Identify which cell holds the provided text, then report its [X, Y] central coordinate. 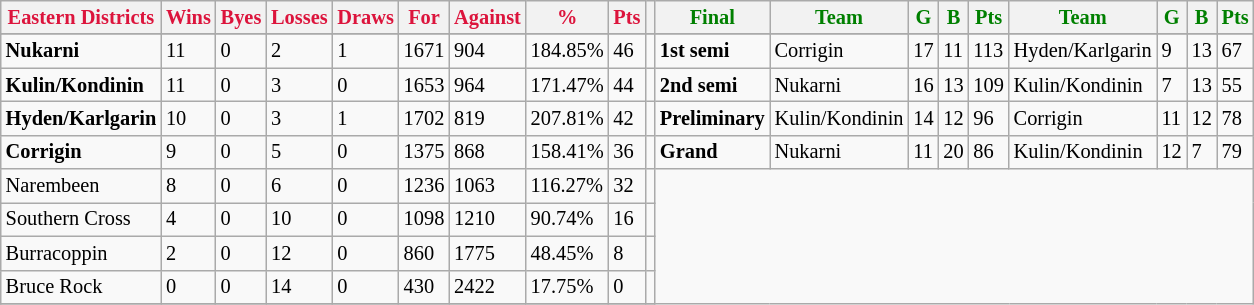
17.75% [568, 287]
113 [989, 51]
79 [1236, 152]
158.41% [568, 152]
1236 [424, 186]
67 [1236, 51]
Byes [241, 17]
430 [424, 287]
78 [1236, 118]
6 [299, 186]
48.45% [568, 253]
90.74% [568, 219]
Narembeen [81, 186]
Eastern Districts [81, 17]
36 [626, 152]
1775 [488, 253]
Southern Cross [81, 219]
Draws [365, 17]
Against [488, 17]
For [424, 17]
20 [953, 152]
171.47% [568, 85]
860 [424, 253]
42 [626, 118]
4 [188, 219]
86 [989, 152]
1098 [424, 219]
819 [488, 118]
5 [299, 152]
Losses [299, 17]
Preliminary [712, 118]
964 [488, 85]
868 [488, 152]
109 [989, 85]
55 [1236, 85]
904 [488, 51]
1063 [488, 186]
17 [923, 51]
1653 [424, 85]
1210 [488, 219]
Final [712, 17]
Wins [188, 17]
1702 [424, 118]
96 [989, 118]
Burracoppin [81, 253]
184.85% [568, 51]
Grand [712, 152]
1671 [424, 51]
Bruce Rock [81, 287]
% [568, 17]
2422 [488, 287]
1st semi [712, 51]
116.27% [568, 186]
46 [626, 51]
32 [626, 186]
44 [626, 85]
207.81% [568, 118]
2nd semi [712, 85]
1375 [424, 152]
